Capture the cell that displays the provided text and extract its [X, Y] central coordinate. 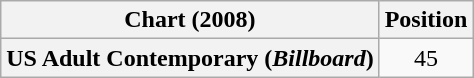
US Adult Contemporary (Billboard) [190, 58]
45 [426, 58]
Chart (2008) [190, 20]
Position [426, 20]
